Find where the given text appears and provide that cell's center as (X, Y) coordinate. 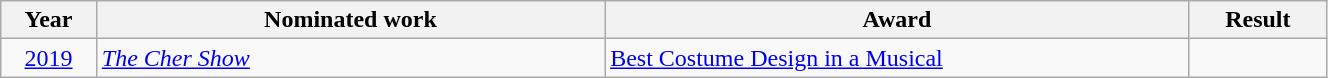
2019 (49, 58)
Best Costume Design in a Musical (898, 58)
The Cher Show (350, 58)
Year (49, 20)
Result (1258, 20)
Award (898, 20)
Nominated work (350, 20)
